Output the (X, Y) coordinate of the center of the cell containing the given text.  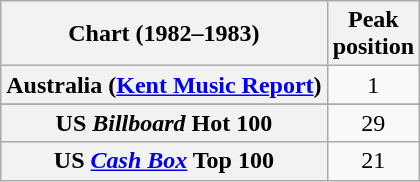
29 (373, 123)
1 (373, 85)
US Billboard Hot 100 (164, 123)
Australia (Kent Music Report) (164, 85)
Peakposition (373, 34)
US Cash Box Top 100 (164, 161)
21 (373, 161)
Chart (1982–1983) (164, 34)
